From the cell containing the given text, extract its center point as [X, Y] coordinate. 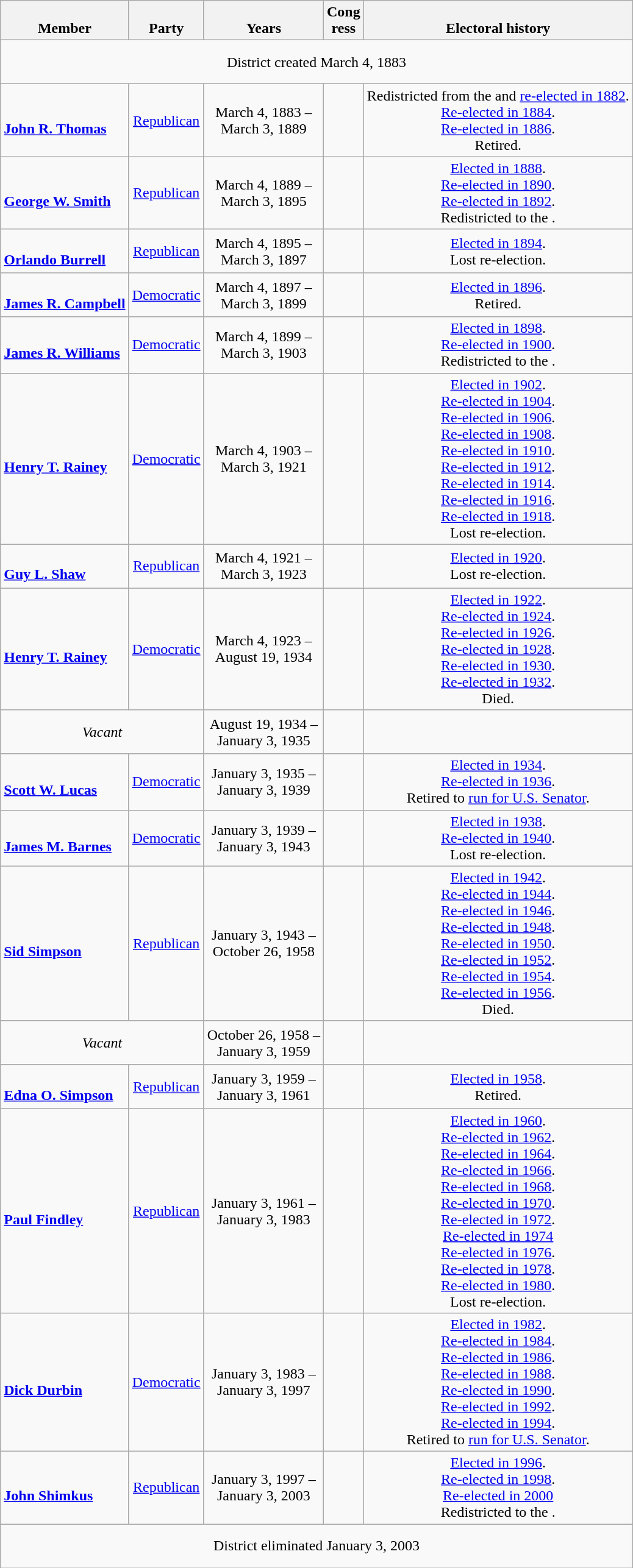
January 3, 1939 –January 3, 1943 [263, 838]
March 4, 1883 –March 3, 1889 [263, 121]
Elected in 1922.Re-elected in 1924.Re-elected in 1926.Re-elected in 1928.Re-elected in 1930.Re-elected in 1932.Died. [498, 649]
Elected in 1996.Re-elected in 1998.Re-elected in 2000Redistricted to the . [498, 1487]
January 3, 1935 –January 3, 1939 [263, 782]
Elected in 1888.Re-elected in 1890.Re-elected in 1892.Redistricted to the . [498, 193]
Elected in 1894.Lost re-election. [498, 251]
March 4, 1923 –August 19, 1934 [263, 649]
Edna O. Simpson [65, 1087]
January 3, 1961 –January 3, 1983 [263, 1210]
Years [263, 21]
District eliminated January 3, 2003 [316, 1545]
James R. Campbell [65, 295]
March 4, 1897 –March 3, 1899 [263, 295]
Orlando Burrell [65, 251]
James R. Williams [65, 345]
Redistricted from the and re-elected in 1882.Re-elected in 1884.Re-elected in 1886.Retired. [498, 121]
Elected in 1920.Lost re-election. [498, 566]
March 4, 1921 –March 3, 1923 [263, 566]
January 3, 1959 –January 3, 1961 [263, 1087]
Guy L. Shaw [65, 566]
March 4, 1889 –March 3, 1895 [263, 193]
Sid Simpson [65, 943]
John Shimkus [65, 1487]
James M. Barnes [65, 838]
George W. Smith [65, 193]
Scott W. Lucas [65, 782]
Elected in 1896.Retired. [498, 295]
Party [166, 21]
District created March 4, 1883 [316, 62]
Elected in 1898.Re-elected in 1900.Redistricted to the . [498, 345]
January 3, 1997 –January 3, 2003 [263, 1487]
October 26, 1958 –January 3, 1959 [263, 1043]
March 4, 1895 –March 3, 1897 [263, 251]
Electoral history [498, 21]
January 3, 1983 –January 3, 1997 [263, 1382]
August 19, 1934 –January 3, 1935 [263, 732]
January 3, 1943 –October 26, 1958 [263, 943]
Elected in 1938.Re-elected in 1940.Lost re-election. [498, 838]
Dick Durbin [65, 1382]
Elected in 1958.Retired. [498, 1087]
March 4, 1903 –March 3, 1921 [263, 458]
John R. Thomas [65, 121]
March 4, 1899 –March 3, 1903 [263, 345]
Congress [344, 21]
Elected in 1934.Re-elected in 1936.Retired to run for U.S. Senator. [498, 782]
Member [65, 21]
Paul Findley [65, 1210]
